Determine the [X, Y] coordinate at the center of the cell enclosing the given text.  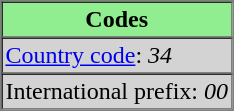
Codes [117, 20]
Country code: 34 [117, 56]
International prefix: 00 [117, 92]
